Extract the [x, y] coordinate from the center of the cell holding the provided text.  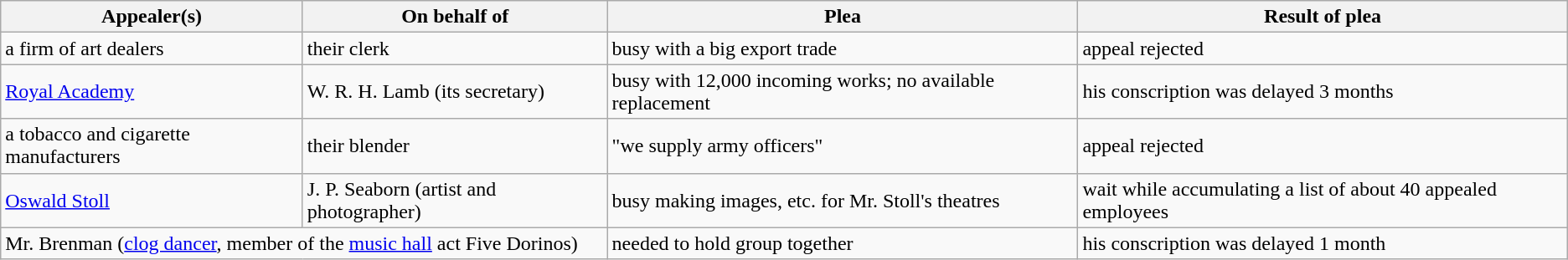
a tobacco and cigarette manufacturers [152, 145]
Result of plea [1323, 17]
his conscription was delayed 3 months [1323, 92]
Royal Academy [152, 92]
Oswald Stoll [152, 201]
busy with a big export trade [843, 48]
wait while accumulating a list of about 40 appealed employees [1323, 201]
Appealer(s) [152, 17]
J. P. Seaborn (artist and photographer) [455, 201]
their blender [455, 145]
his conscription was delayed 1 month [1323, 243]
On behalf of [455, 17]
busy making images, etc. for Mr. Stoll's theatres [843, 201]
W. R. H. Lamb (its secretary) [455, 92]
"we supply army officers" [843, 145]
Plea [843, 17]
needed to hold group together [843, 243]
busy with 12,000 incoming works; no available replacement [843, 92]
their clerk [455, 48]
Mr. Brenman (clog dancer, member of the music hall act Five Dorinos) [304, 243]
a firm of art dealers [152, 48]
